From the cell containing the given text, extract its center point as [X, Y] coordinate. 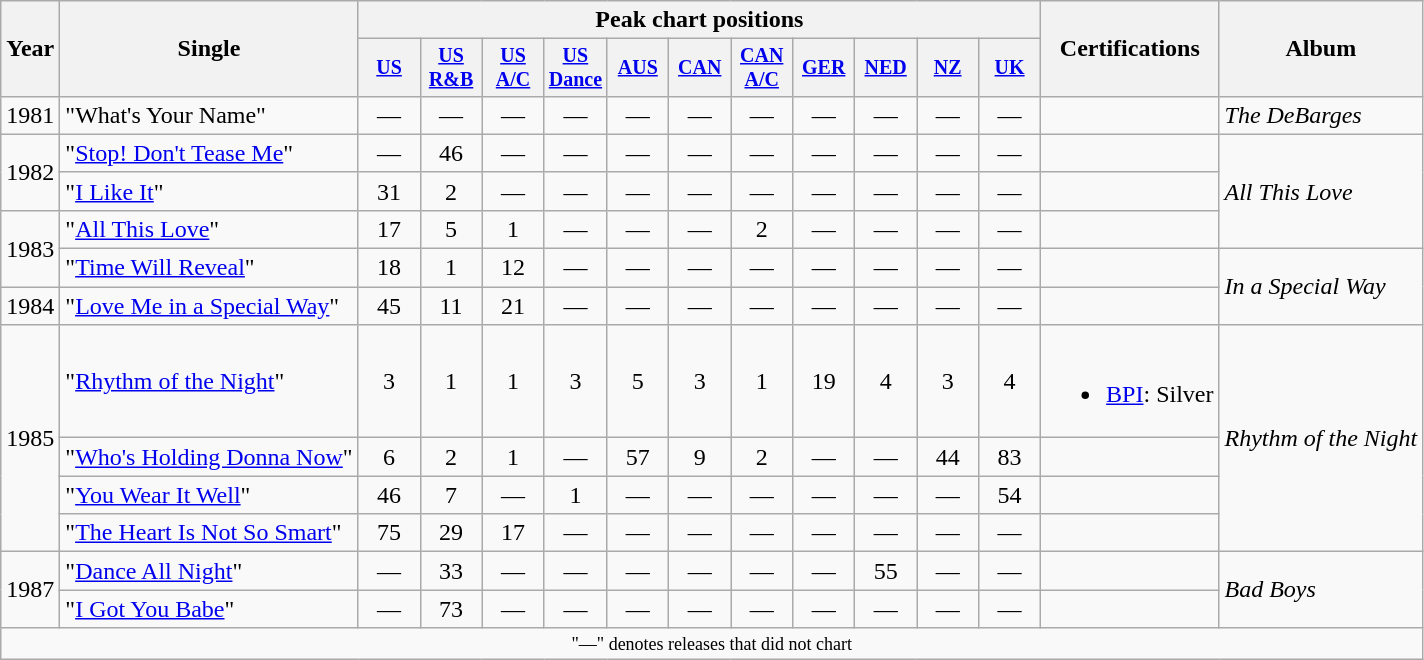
In a Special Way [1321, 287]
54 [1010, 495]
NZ [948, 68]
USDance [576, 68]
1982 [30, 172]
Year [30, 49]
1983 [30, 248]
12 [513, 268]
CANA/C [762, 68]
11 [451, 306]
1987 [30, 590]
US [389, 68]
The DeBarges [1321, 115]
Single [209, 49]
Certifications [1130, 49]
55 [886, 571]
1984 [30, 306]
18 [389, 268]
Album [1321, 49]
CAN [700, 68]
USR&B [451, 68]
31 [389, 191]
BPI: Silver [1130, 382]
19 [824, 382]
"Who's Holding Donna Now" [209, 457]
1981 [30, 115]
83 [1010, 457]
All This Love [1321, 191]
UK [1010, 68]
"Time Will Reveal" [209, 268]
Peak chart positions [699, 20]
AUS [638, 68]
"All This Love" [209, 229]
"Stop! Don't Tease Me" [209, 153]
"What's Your Name" [209, 115]
45 [389, 306]
"I Got You Babe" [209, 609]
75 [389, 533]
"Dance All Night" [209, 571]
Rhythm of the Night [1321, 438]
21 [513, 306]
"—" denotes releases that did not chart [712, 644]
NED [886, 68]
"Rhythm of the Night" [209, 382]
Bad Boys [1321, 590]
"You Wear It Well" [209, 495]
57 [638, 457]
9 [700, 457]
"Love Me in a Special Way" [209, 306]
"The Heart Is Not So Smart" [209, 533]
33 [451, 571]
73 [451, 609]
44 [948, 457]
7 [451, 495]
29 [451, 533]
6 [389, 457]
"I Like It" [209, 191]
1985 [30, 438]
GER [824, 68]
USA/C [513, 68]
